Search for the cell housing the specified text and yield its (x, y) center coordinate. 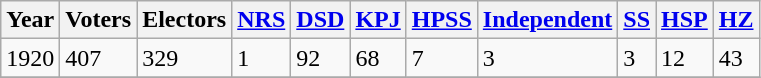
HZ (736, 20)
SS (637, 20)
68 (378, 58)
DSD (320, 20)
HSP (685, 20)
Voters (98, 20)
Year (30, 20)
HPSS (442, 20)
1 (262, 58)
43 (736, 58)
407 (98, 58)
NRS (262, 20)
7 (442, 58)
KPJ (378, 20)
329 (184, 58)
92 (320, 58)
Independent (547, 20)
12 (685, 58)
1920 (30, 58)
Electors (184, 20)
